Output the [x, y] coordinate of the center of the cell containing the given text.  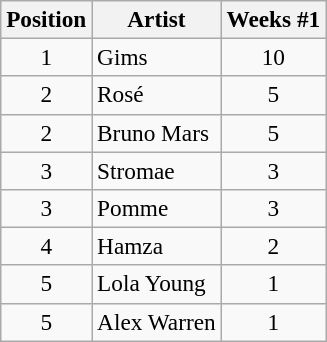
Gims [156, 57]
Lola Young [156, 284]
Rosé [156, 95]
Pomme [156, 208]
Alex Warren [156, 322]
Hamza [156, 246]
Position [46, 19]
10 [274, 57]
Bruno Mars [156, 133]
Weeks #1 [274, 19]
Artist [156, 19]
Stromae [156, 170]
4 [46, 246]
